Pinpoint the cell where the given text exists, returning its [x, y] midpoint coordinate. 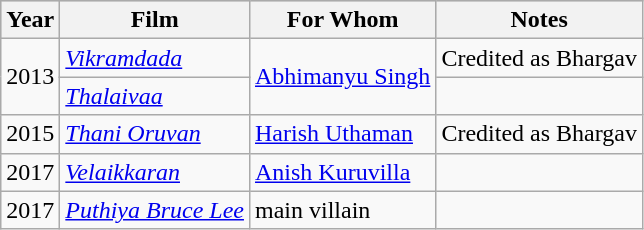
Abhimanyu Singh [342, 77]
Year [30, 20]
Thalaivaa [155, 96]
Film [155, 20]
For Whom [342, 20]
2015 [30, 134]
Anish Kuruvilla [342, 172]
Thani Oruvan [155, 134]
main villain [342, 210]
Vikramdada [155, 58]
2013 [30, 77]
Velaikkaran [155, 172]
Notes [540, 20]
Puthiya Bruce Lee [155, 210]
Harish Uthaman [342, 134]
